Output the (x, y) coordinate of the center of the cell containing the given text.  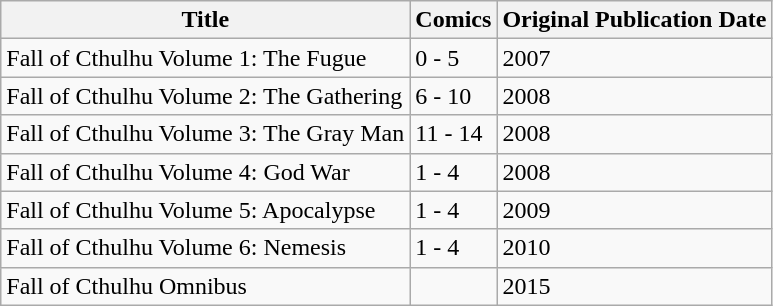
6 - 10 (454, 96)
2010 (634, 248)
Comics (454, 20)
Original Publication Date (634, 20)
2009 (634, 210)
2015 (634, 286)
Fall of Cthulhu Volume 5: Apocalypse (206, 210)
0 - 5 (454, 58)
Fall of Cthulhu Volume 6: Nemesis (206, 248)
Fall of Cthulhu Volume 1: The Fugue (206, 58)
2007 (634, 58)
Fall of Cthulhu Volume 4: God War (206, 172)
Title (206, 20)
Fall of Cthulhu Volume 3: The Gray Man (206, 134)
Fall of Cthulhu Omnibus (206, 286)
11 - 14 (454, 134)
Fall of Cthulhu Volume 2: The Gathering (206, 96)
